Identify which cell holds the provided text, then report its (X, Y) central coordinate. 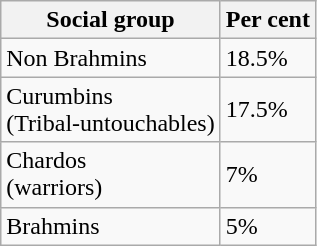
17.5% (268, 110)
Brahmins (110, 226)
7% (268, 174)
18.5% (268, 58)
Non Brahmins (110, 58)
Chardos(warriors) (110, 174)
5% (268, 226)
Curumbins(Tribal-untouchables) (110, 110)
Per cent (268, 20)
Social group (110, 20)
